Determine the (x, y) coordinate at the center of the cell enclosing the given text.  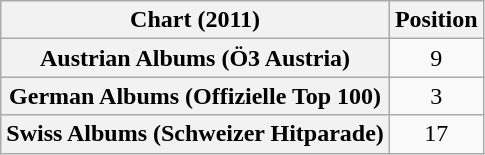
3 (436, 96)
Chart (2011) (196, 20)
17 (436, 134)
German Albums (Offizielle Top 100) (196, 96)
Austrian Albums (Ö3 Austria) (196, 58)
9 (436, 58)
Position (436, 20)
Swiss Albums (Schweizer Hitparade) (196, 134)
